Pinpoint the cell where the given text exists, returning its (x, y) midpoint coordinate. 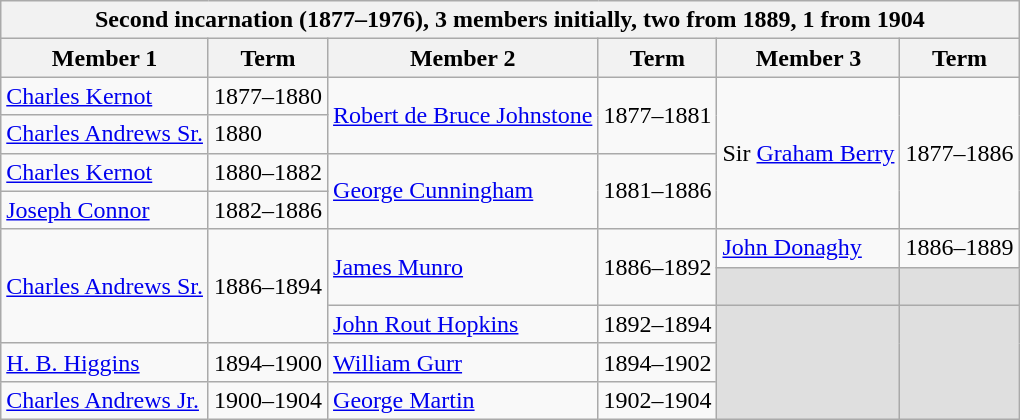
1894–1902 (658, 362)
1880 (268, 134)
1882–1886 (268, 210)
Member 3 (808, 58)
Joseph Connor (105, 210)
Charles Andrews Jr. (105, 400)
1886–1894 (268, 286)
1902–1904 (658, 400)
William Gurr (463, 362)
George Cunningham (463, 191)
1886–1889 (960, 248)
John Rout Hopkins (463, 324)
Member 1 (105, 58)
1900–1904 (268, 400)
1894–1900 (268, 362)
Member 2 (463, 58)
Robert de Bruce Johnstone (463, 115)
1881–1886 (658, 191)
1880–1882 (268, 172)
John Donaghy (808, 248)
1877–1881 (658, 115)
1892–1894 (658, 324)
Sir Graham Berry (808, 153)
Second incarnation (1877–1976), 3 members initially, two from 1889, 1 from 1904 (510, 20)
James Munro (463, 267)
1886–1892 (658, 267)
H. B. Higgins (105, 362)
George Martin (463, 400)
1877–1880 (268, 96)
1877–1886 (960, 153)
